Pinpoint the cell where the given text exists, returning its (X, Y) midpoint coordinate. 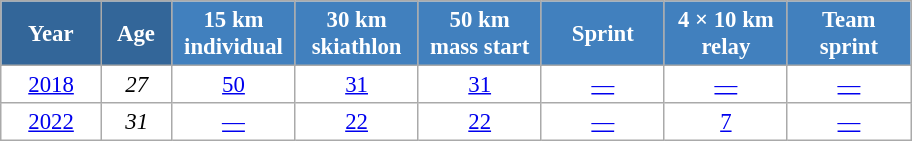
50 (234, 85)
7 (726, 122)
50 km mass start (480, 34)
4 × 10 km relay (726, 34)
Team sprint (848, 34)
30 km skiathlon (356, 34)
15 km individual (234, 34)
Sprint (602, 34)
2018 (52, 85)
Age (136, 34)
27 (136, 85)
Year (52, 34)
2022 (52, 122)
